For the text-containing cell, return its midpoint in [X, Y] coordinate format. 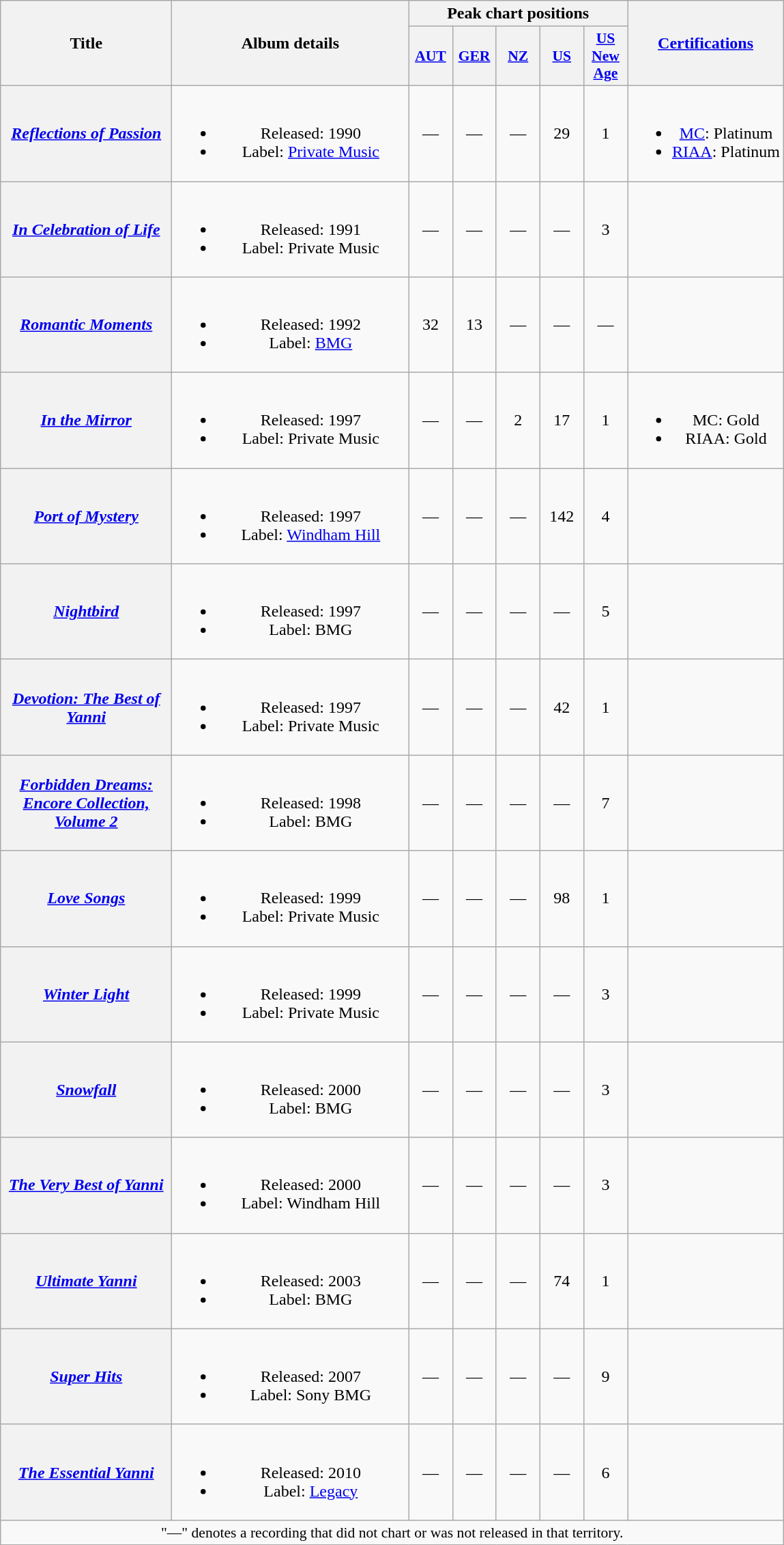
17 [562, 421]
Reflections of Passion [86, 133]
In the Mirror [86, 421]
Released: 1991Label: Private Music [291, 229]
Released: 1997Label: BMG [291, 612]
6 [605, 1472]
Released: 2003Label: BMG [291, 1281]
Released: 2000Label: BMG [291, 1090]
USNew Age [605, 56]
5 [605, 612]
AUT [431, 56]
32 [431, 325]
MC: PlatinumRIAA: Platinum [706, 133]
Album details [291, 44]
US [562, 56]
Released: 1990Label: Private Music [291, 133]
98 [562, 898]
Peak chart positions [519, 14]
9 [605, 1376]
4 [605, 516]
13 [474, 325]
"—" denotes a recording that did not chart or was not released in that territory. [392, 1532]
Released: 2000Label: Windham Hill [291, 1185]
Released: 2010Label: Legacy [291, 1472]
74 [562, 1281]
29 [562, 133]
Love Songs [86, 898]
Romantic Moments [86, 325]
Title [86, 44]
In Celebration of Life [86, 229]
Nightbird [86, 612]
MC: GoldRIAA: Gold [706, 421]
NZ [518, 56]
7 [605, 803]
Forbidden Dreams: Encore Collection, Volume 2 [86, 803]
The Very Best of Yanni [86, 1185]
Released: 1997Label: Windham Hill [291, 516]
Super Hits [86, 1376]
2 [518, 421]
The Essential Yanni [86, 1472]
Certifications [706, 44]
Released: 2007Label: Sony BMG [291, 1376]
GER [474, 56]
Port of Mystery [86, 516]
Winter Light [86, 994]
Devotion: The Best of Yanni [86, 707]
42 [562, 707]
Released: 1998Label: BMG [291, 803]
Released: 1992Label: BMG [291, 325]
Ultimate Yanni [86, 1281]
Snowfall [86, 1090]
142 [562, 516]
